Find where the given text appears and provide that cell's center as (X, Y) coordinate. 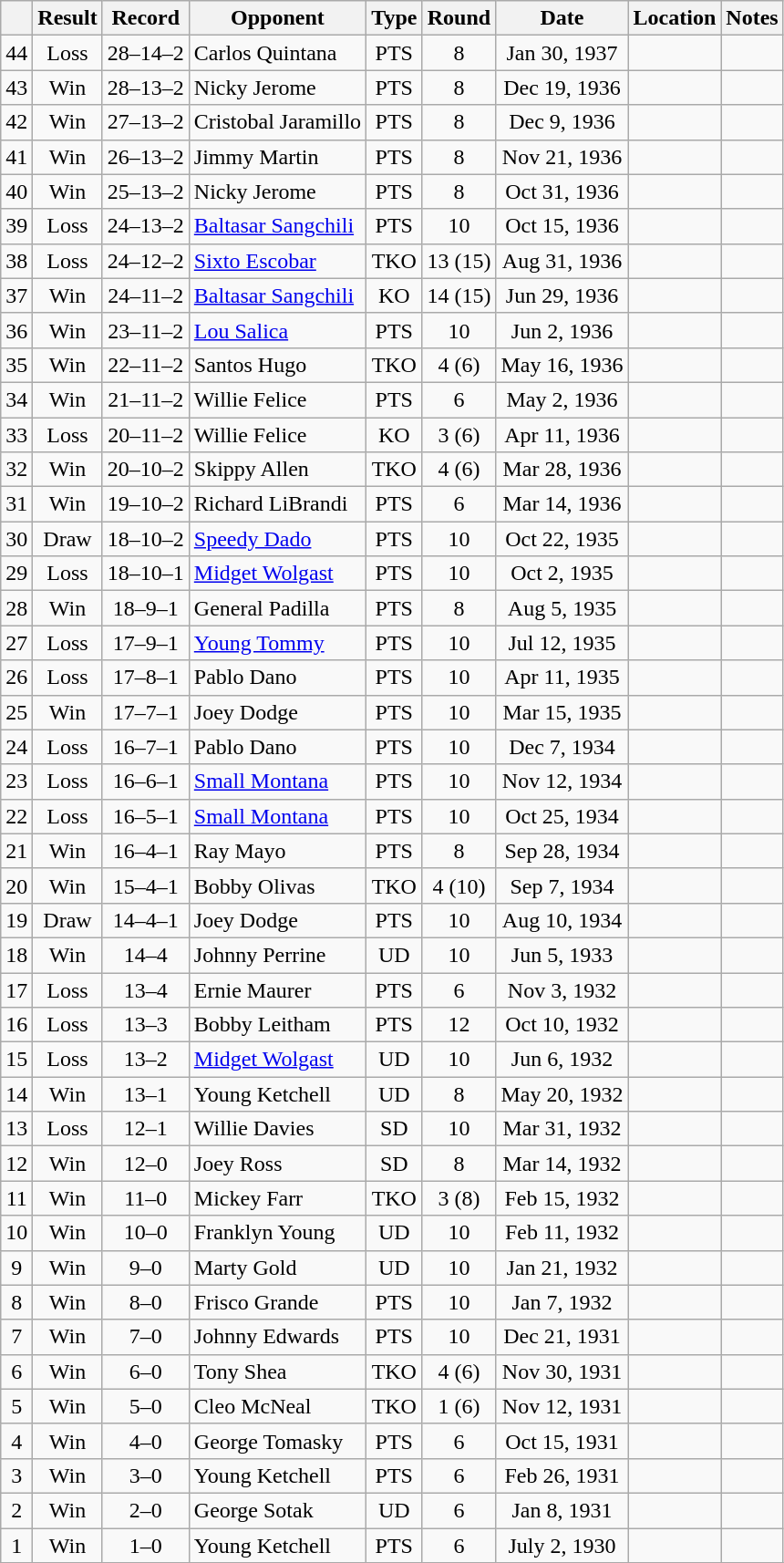
15–4–1 (146, 885)
Oct 25, 1934 (562, 816)
27 (16, 643)
Frisco Grande (277, 1302)
Feb 11, 1932 (562, 1233)
12–0 (146, 1164)
Oct 15, 1931 (562, 1441)
16–5–1 (146, 816)
1 (6) (459, 1406)
4 (16, 1441)
Jan 8, 1931 (562, 1510)
36 (16, 330)
Aug 5, 1935 (562, 608)
14–4 (146, 955)
Mar 14, 1932 (562, 1164)
13–1 (146, 1094)
Sep 28, 1934 (562, 851)
37 (16, 295)
32 (16, 470)
Apr 11, 1935 (562, 678)
May 2, 1936 (562, 399)
21–11–2 (146, 399)
15 (16, 1060)
Dec 21, 1931 (562, 1337)
8–0 (146, 1302)
May 16, 1936 (562, 365)
May 20, 1932 (562, 1094)
Mar 15, 1935 (562, 712)
24–12–2 (146, 261)
24–11–2 (146, 295)
Skippy Allen (277, 470)
38 (16, 261)
9 (16, 1268)
17–9–1 (146, 643)
1 (16, 1546)
42 (16, 122)
George Sotak (277, 1510)
28–14–2 (146, 53)
18–10–2 (146, 539)
Jan 7, 1932 (562, 1302)
10–0 (146, 1233)
13–2 (146, 1060)
General Padilla (277, 608)
Bobby Olivas (277, 885)
Nov 12, 1934 (562, 781)
16 (16, 1025)
Jimmy Martin (277, 157)
Result (67, 18)
16–6–1 (146, 781)
Nov 12, 1931 (562, 1406)
2–0 (146, 1510)
44 (16, 53)
Mickey Farr (277, 1198)
Jul 12, 1935 (562, 643)
18–10–1 (146, 574)
Oct 22, 1935 (562, 539)
Oct 2, 1935 (562, 574)
Dec 9, 1936 (562, 122)
1–0 (146, 1546)
35 (16, 365)
16–7–1 (146, 747)
Joey Ross (277, 1164)
26 (16, 678)
Johnny Perrine (277, 955)
28–13–2 (146, 88)
Dec 19, 1936 (562, 88)
26–13–2 (146, 157)
14 (15) (459, 295)
Aug 31, 1936 (562, 261)
12–1 (146, 1129)
9–0 (146, 1268)
Johnny Edwards (277, 1337)
40 (16, 191)
George Tomasky (277, 1441)
31 (16, 504)
20 (16, 885)
11–0 (146, 1198)
Willie Davies (277, 1129)
Feb 26, 1931 (562, 1475)
19–10–2 (146, 504)
Feb 15, 1932 (562, 1198)
22–11–2 (146, 365)
4 (10) (459, 885)
29 (16, 574)
Oct 31, 1936 (562, 191)
17–7–1 (146, 712)
Mar 31, 1932 (562, 1129)
43 (16, 88)
2 (16, 1510)
7 (16, 1337)
Young Tommy (277, 643)
Round (459, 18)
Richard LiBrandi (277, 504)
Jun 5, 1933 (562, 955)
14 (16, 1094)
34 (16, 399)
41 (16, 157)
13–3 (146, 1025)
Apr 11, 1936 (562, 435)
Record (146, 18)
Type (394, 18)
22 (16, 816)
Ernie Maurer (277, 989)
23–11–2 (146, 330)
25 (16, 712)
Location (675, 18)
Jun 29, 1936 (562, 295)
21 (16, 851)
14–4–1 (146, 920)
11 (16, 1198)
23 (16, 781)
30 (16, 539)
Ray Mayo (277, 851)
4–0 (146, 1441)
Sep 7, 1934 (562, 885)
Date (562, 18)
Nov 21, 1936 (562, 157)
5–0 (146, 1406)
Jun 6, 1932 (562, 1060)
Cristobal Jaramillo (277, 122)
Oct 15, 1936 (562, 226)
33 (16, 435)
Mar 14, 1936 (562, 504)
Tony Shea (277, 1372)
28 (16, 608)
3 (6) (459, 435)
39 (16, 226)
Dec 7, 1934 (562, 747)
Speedy Dado (277, 539)
Sixto Escobar (277, 261)
Aug 10, 1934 (562, 920)
13 (15) (459, 261)
Nov 3, 1932 (562, 989)
16–4–1 (146, 851)
18 (16, 955)
Marty Gold (277, 1268)
3 (8) (459, 1198)
6–0 (146, 1372)
20–10–2 (146, 470)
18–9–1 (146, 608)
Opponent (277, 18)
Cleo McNeal (277, 1406)
Franklyn Young (277, 1233)
13 (16, 1129)
7–0 (146, 1337)
Santos Hugo (277, 365)
Mar 28, 1936 (562, 470)
27–13–2 (146, 122)
Notes (752, 18)
13–4 (146, 989)
24–13–2 (146, 226)
Jun 2, 1936 (562, 330)
5 (16, 1406)
3 (16, 1475)
3–0 (146, 1475)
July 2, 1930 (562, 1546)
Jan 30, 1937 (562, 53)
Carlos Quintana (277, 53)
17–8–1 (146, 678)
Bobby Leitham (277, 1025)
Nov 30, 1931 (562, 1372)
Oct 10, 1932 (562, 1025)
20–11–2 (146, 435)
Lou Salica (277, 330)
19 (16, 920)
25–13–2 (146, 191)
Jan 21, 1932 (562, 1268)
24 (16, 747)
17 (16, 989)
